Extract the (x, y) coordinate from the center of the cell holding the provided text.  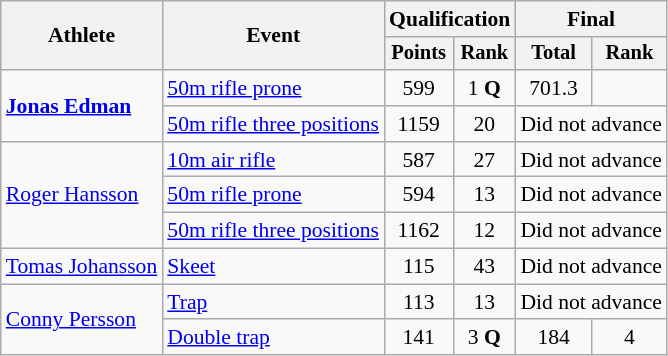
Final (591, 19)
Event (273, 36)
12 (484, 231)
141 (418, 338)
1159 (418, 124)
1162 (418, 231)
10m air rifle (273, 160)
Points (418, 54)
184 (554, 338)
Tomas Johansson (82, 267)
701.3 (554, 88)
Skeet (273, 267)
1 Q (484, 88)
Double trap (273, 338)
43 (484, 267)
Athlete (82, 36)
4 (630, 338)
587 (418, 160)
599 (418, 88)
Qualification (450, 19)
Roger Hansson (82, 196)
Total (554, 54)
20 (484, 124)
3 Q (484, 338)
113 (418, 302)
Jonas Edman (82, 106)
Trap (273, 302)
115 (418, 267)
Conny Persson (82, 320)
594 (418, 195)
27 (484, 160)
